Provide the [X, Y] coordinate of the cell's center where the given text is located.  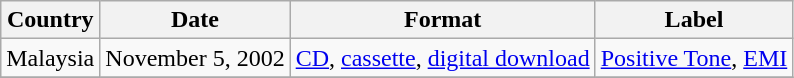
CD, cassette, digital download [442, 58]
Label [694, 20]
Positive Tone, EMI [694, 58]
Date [195, 20]
Format [442, 20]
Malaysia [50, 58]
Country [50, 20]
November 5, 2002 [195, 58]
